Search for the cell housing the specified text and yield its [X, Y] center coordinate. 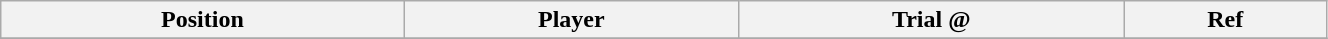
Ref [1225, 20]
Trial @ [931, 20]
Player [571, 20]
Position [202, 20]
